From the cell containing the given text, extract its center point as (X, Y) coordinate. 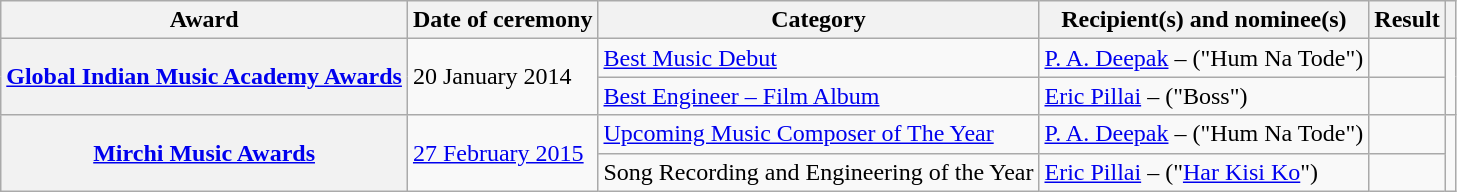
Award (204, 20)
Upcoming Music Composer of The Year (818, 134)
Mirchi Music Awards (204, 153)
Result (1407, 20)
Category (818, 20)
Best Music Debut (818, 58)
Date of ceremony (502, 20)
20 January 2014 (502, 77)
Best Engineer – Film Album (818, 96)
Song Recording and Engineering of the Year (818, 172)
Recipient(s) and nominee(s) (1204, 20)
Eric Pillai – ("Boss") (1204, 96)
Eric Pillai – ("Har Kisi Ko") (1204, 172)
27 February 2015 (502, 153)
Global Indian Music Academy Awards (204, 77)
